Scan for the cell matching the given text and deliver its [X, Y] coordinate at center. 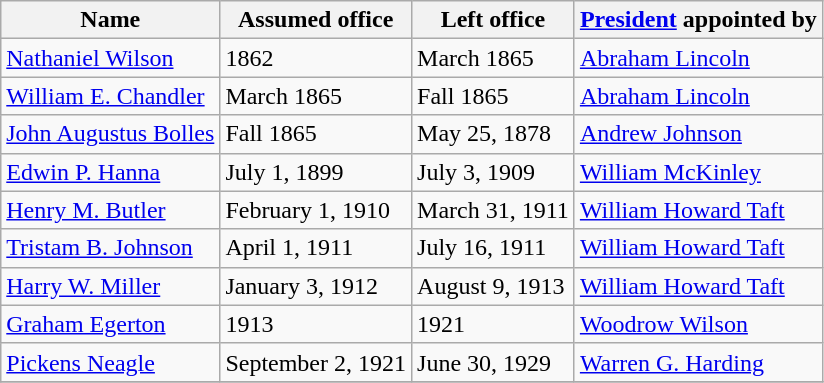
President appointed by [698, 20]
Warren G. Harding [698, 362]
Left office [494, 20]
Graham Egerton [110, 324]
July 16, 1911 [494, 248]
John Augustus Bolles [110, 134]
September 2, 1921 [316, 362]
Name [110, 20]
William McKinley [698, 172]
July 3, 1909 [494, 172]
Nathaniel Wilson [110, 58]
May 25, 1878 [494, 134]
February 1, 1910 [316, 210]
Woodrow Wilson [698, 324]
Harry W. Miller [110, 286]
January 3, 1912 [316, 286]
Pickens Neagle [110, 362]
1913 [316, 324]
1921 [494, 324]
July 1, 1899 [316, 172]
June 30, 1929 [494, 362]
Edwin P. Hanna [110, 172]
1862 [316, 58]
August 9, 1913 [494, 286]
Henry M. Butler [110, 210]
Assumed office [316, 20]
Tristam B. Johnson [110, 248]
April 1, 1911 [316, 248]
March 31, 1911 [494, 210]
William E. Chandler [110, 96]
Andrew Johnson [698, 134]
